Identify which cell holds the provided text, then report its (X, Y) central coordinate. 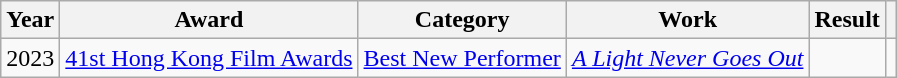
Year (30, 20)
Work (688, 20)
Best New Performer (462, 58)
2023 (30, 58)
Category (462, 20)
Result (847, 20)
41st Hong Kong Film Awards (209, 58)
Award (209, 20)
A Light Never Goes Out (688, 58)
